Find where the given text appears and provide that cell's center as [X, Y] coordinate. 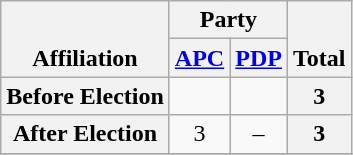
Before Election [86, 96]
– [259, 134]
APC [199, 58]
PDP [259, 58]
Total [319, 39]
Party [228, 20]
After Election [86, 134]
Affiliation [86, 39]
